Output the [X, Y] coordinate of the center of the cell containing the given text.  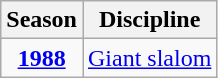
1988 [42, 58]
Giant slalom [149, 58]
Season [42, 20]
Discipline [149, 20]
